Return (x, y) of the center of cell containing provided text 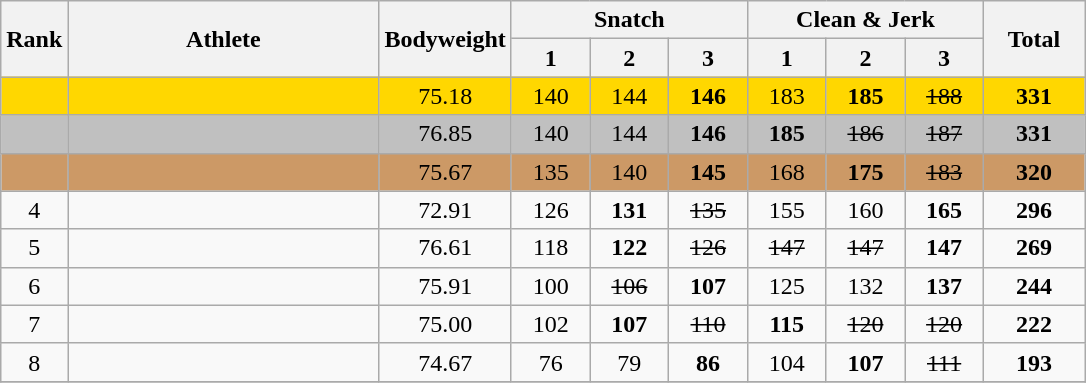
320 (1034, 172)
106 (630, 286)
79 (630, 362)
102 (550, 324)
110 (708, 324)
187 (944, 134)
75.67 (445, 172)
104 (786, 362)
76.61 (445, 248)
118 (550, 248)
193 (1034, 362)
8 (34, 362)
131 (630, 210)
72.91 (445, 210)
186 (866, 134)
244 (1034, 286)
7 (34, 324)
155 (786, 210)
76 (550, 362)
137 (944, 286)
Clean & Jerk (865, 20)
165 (944, 210)
75.00 (445, 324)
5 (34, 248)
122 (630, 248)
Total (1034, 39)
75.18 (445, 96)
4 (34, 210)
86 (708, 362)
132 (866, 286)
115 (786, 324)
269 (1034, 248)
Athlete (224, 39)
145 (708, 172)
76.85 (445, 134)
175 (866, 172)
296 (1034, 210)
160 (866, 210)
6 (34, 286)
222 (1034, 324)
Bodyweight (445, 39)
75.91 (445, 286)
100 (550, 286)
125 (786, 286)
Snatch (629, 20)
Rank (34, 39)
74.67 (445, 362)
111 (944, 362)
188 (944, 96)
168 (786, 172)
